Return [X, Y] of the center of cell containing provided text 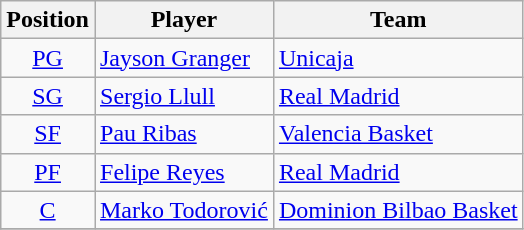
SG [48, 96]
Position [48, 20]
Felipe Reyes [184, 172]
Dominion Bilbao Basket [398, 210]
Player [184, 20]
Valencia Basket [398, 134]
Team [398, 20]
Jayson Granger [184, 58]
Sergio Llull [184, 96]
Marko Todorović [184, 210]
PF [48, 172]
PG [48, 58]
Pau Ribas [184, 134]
Unicaja [398, 58]
SF [48, 134]
C [48, 210]
